Locate the cell with the specified text and output its [x, y] center coordinate. 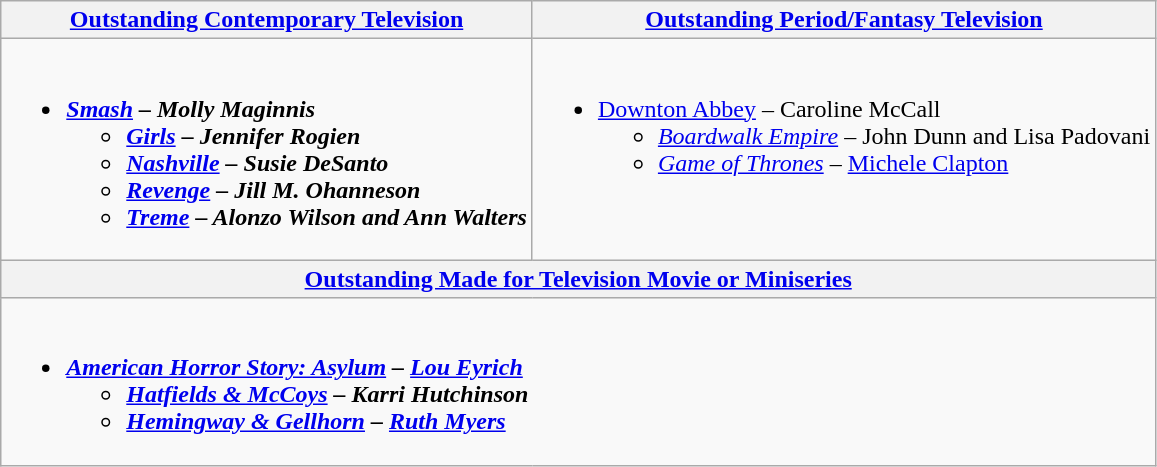
American Horror Story: Asylum – Lou EyrichHatfields & McCoys – Karri HutchinsonHemingway & Gellhorn – Ruth Myers [578, 382]
Outstanding Contemporary Television [267, 20]
Downton Abbey – Caroline McCallBoardwalk Empire – John Dunn and Lisa PadovaniGame of Thrones – Michele Clapton [844, 150]
Outstanding Period/Fantasy Television [844, 20]
Smash – Molly MaginnisGirls – Jennifer RogienNashville – Susie DeSantoRevenge – Jill M. OhannesonTreme – Alonzo Wilson and Ann Walters [267, 150]
Outstanding Made for Television Movie or Miniseries [578, 279]
